Return the [x, y] coordinate for the center point of the cell that contains the specified text.  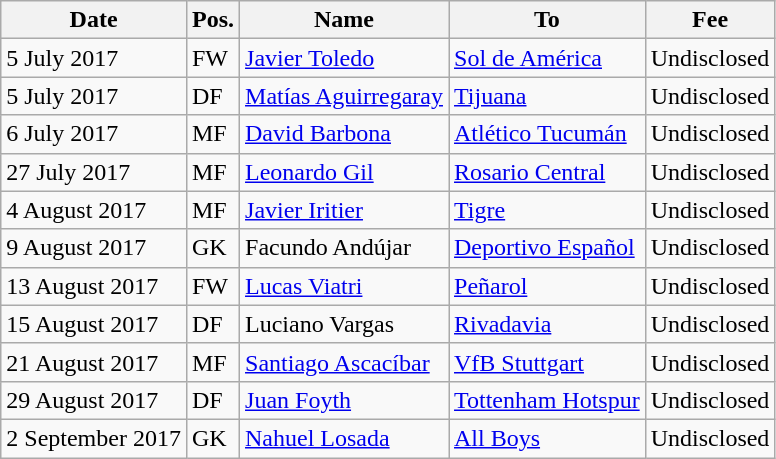
2 September 2017 [94, 438]
13 August 2017 [94, 286]
29 August 2017 [94, 400]
David Barbona [344, 134]
Juan Foyth [344, 400]
Nahuel Losada [344, 438]
Pos. [212, 20]
9 August 2017 [94, 248]
Deportivo Español [546, 248]
To [546, 20]
6 July 2017 [94, 134]
Facundo Andújar [344, 248]
27 July 2017 [94, 172]
Javier Toledo [344, 58]
Rivadavia [546, 324]
15 August 2017 [94, 324]
4 August 2017 [94, 210]
Santiago Ascacíbar [344, 362]
21 August 2017 [94, 362]
Name [344, 20]
Date [94, 20]
Leonardo Gil [344, 172]
Tijuana [546, 96]
All Boys [546, 438]
Sol de América [546, 58]
Atlético Tucumán [546, 134]
Javier Iritier [344, 210]
VfB Stuttgart [546, 362]
Matías Aguirregaray [344, 96]
Peñarol [546, 286]
Luciano Vargas [344, 324]
Tottenham Hotspur [546, 400]
Fee [710, 20]
Lucas Viatri [344, 286]
Rosario Central [546, 172]
Tigre [546, 210]
